For the text-containing cell, return its midpoint in (X, Y) coordinate format. 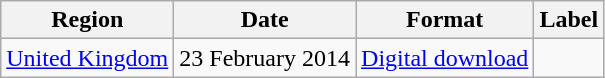
Region (88, 20)
Label (569, 20)
Digital download (445, 58)
Format (445, 20)
23 February 2014 (265, 58)
United Kingdom (88, 58)
Date (265, 20)
